Capture the cell that displays the provided text and extract its (x, y) central coordinate. 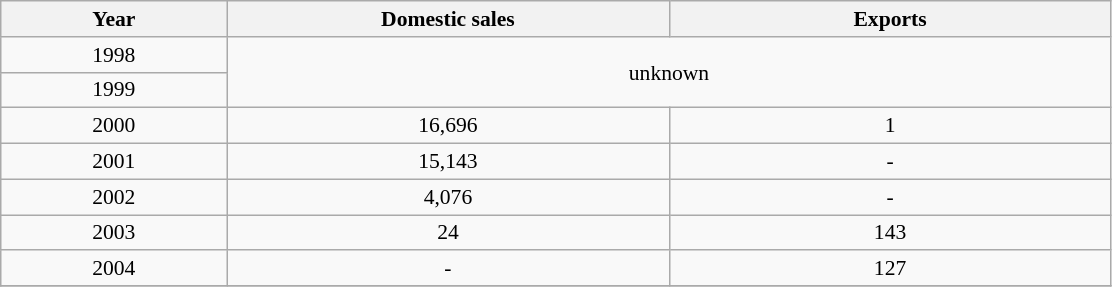
1998 (114, 55)
16,696 (448, 126)
2003 (114, 233)
Exports (890, 19)
4,076 (448, 197)
2002 (114, 197)
Year (114, 19)
1999 (114, 90)
127 (890, 269)
15,143 (448, 162)
1 (890, 126)
2004 (114, 269)
unknown (669, 72)
2000 (114, 126)
2001 (114, 162)
143 (890, 233)
24 (448, 233)
Domestic sales (448, 19)
